Output the [X, Y] coordinate of the center of the cell containing the given text.  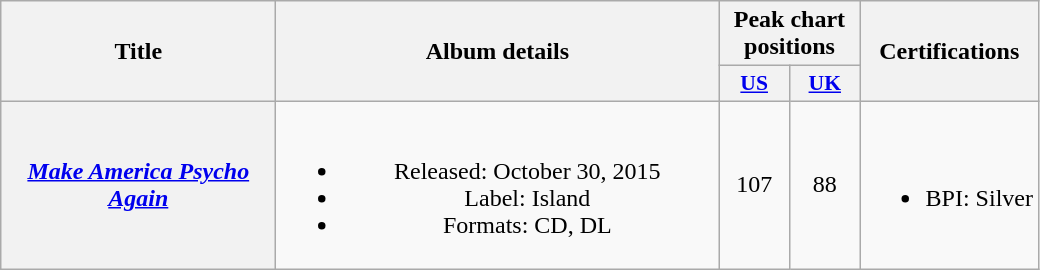
BPI: Silver [949, 184]
107 [754, 184]
US [754, 84]
Released: October 30, 2015Label: IslandFormats: CD, DL [498, 184]
Make America Psycho Again [138, 184]
Certifications [949, 52]
Title [138, 52]
UK [824, 84]
Peak chart positions [790, 34]
88 [824, 184]
Album details [498, 52]
